Return (X, Y) of the center of cell containing provided text 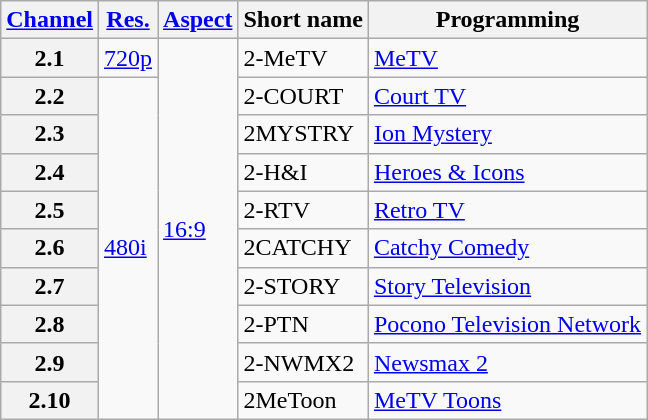
Res. (128, 20)
2-COURT (303, 96)
2.9 (50, 362)
2-NWMX2 (303, 362)
2MeToon (303, 400)
2.8 (50, 324)
Story Television (507, 286)
Ion Mystery (507, 134)
2MYSTRY (303, 134)
2.5 (50, 210)
Catchy Comedy (507, 248)
2.2 (50, 96)
720p (128, 58)
Court TV (507, 96)
2.4 (50, 172)
2-PTN (303, 324)
2CATCHY (303, 248)
2.7 (50, 286)
2.10 (50, 400)
2-RTV (303, 210)
MeTV Toons (507, 400)
2-H&I (303, 172)
16:9 (198, 230)
2.6 (50, 248)
Pocono Television Network (507, 324)
Newsmax 2 (507, 362)
Aspect (198, 20)
2.3 (50, 134)
Channel (50, 20)
Retro TV (507, 210)
Programming (507, 20)
Short name (303, 20)
2.1 (50, 58)
480i (128, 248)
2-STORY (303, 286)
2-MeTV (303, 58)
Heroes & Icons (507, 172)
MeTV (507, 58)
